Identify which cell holds the provided text, then report its (x, y) central coordinate. 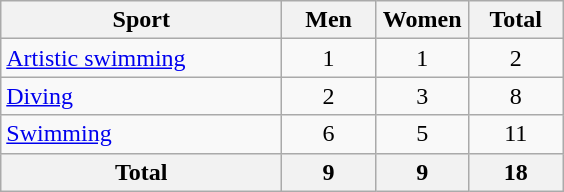
Women (422, 20)
6 (329, 134)
18 (516, 172)
Diving (142, 96)
Artistic swimming (142, 58)
Swimming (142, 134)
11 (516, 134)
3 (422, 96)
Men (329, 20)
5 (422, 134)
Sport (142, 20)
8 (516, 96)
